Scan for the cell matching the given text and deliver its [x, y] coordinate at center. 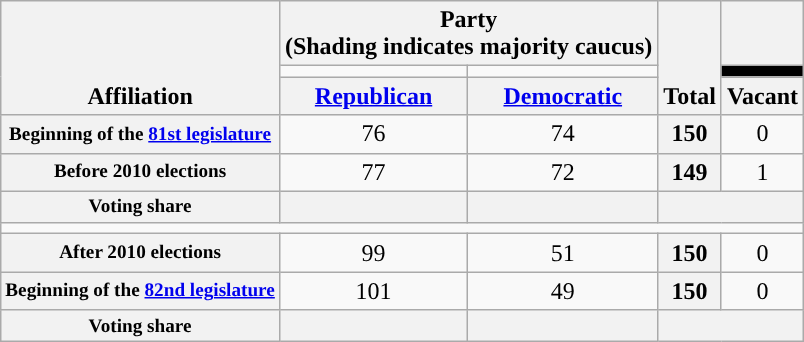
101 [373, 291]
Beginning of the 81st legislature [140, 134]
51 [563, 253]
Vacant [762, 96]
After 2010 elections [140, 253]
Democratic [563, 96]
74 [563, 134]
49 [563, 291]
Party (Shading indicates majority caucus) [468, 34]
1 [762, 172]
Before 2010 elections [140, 172]
76 [373, 134]
Republican [373, 96]
Affiliation [140, 58]
149 [690, 172]
77 [373, 172]
72 [563, 172]
Beginning of the 82nd legislature [140, 291]
Total [690, 58]
99 [373, 253]
